Search for the cell housing the specified text and yield its [x, y] center coordinate. 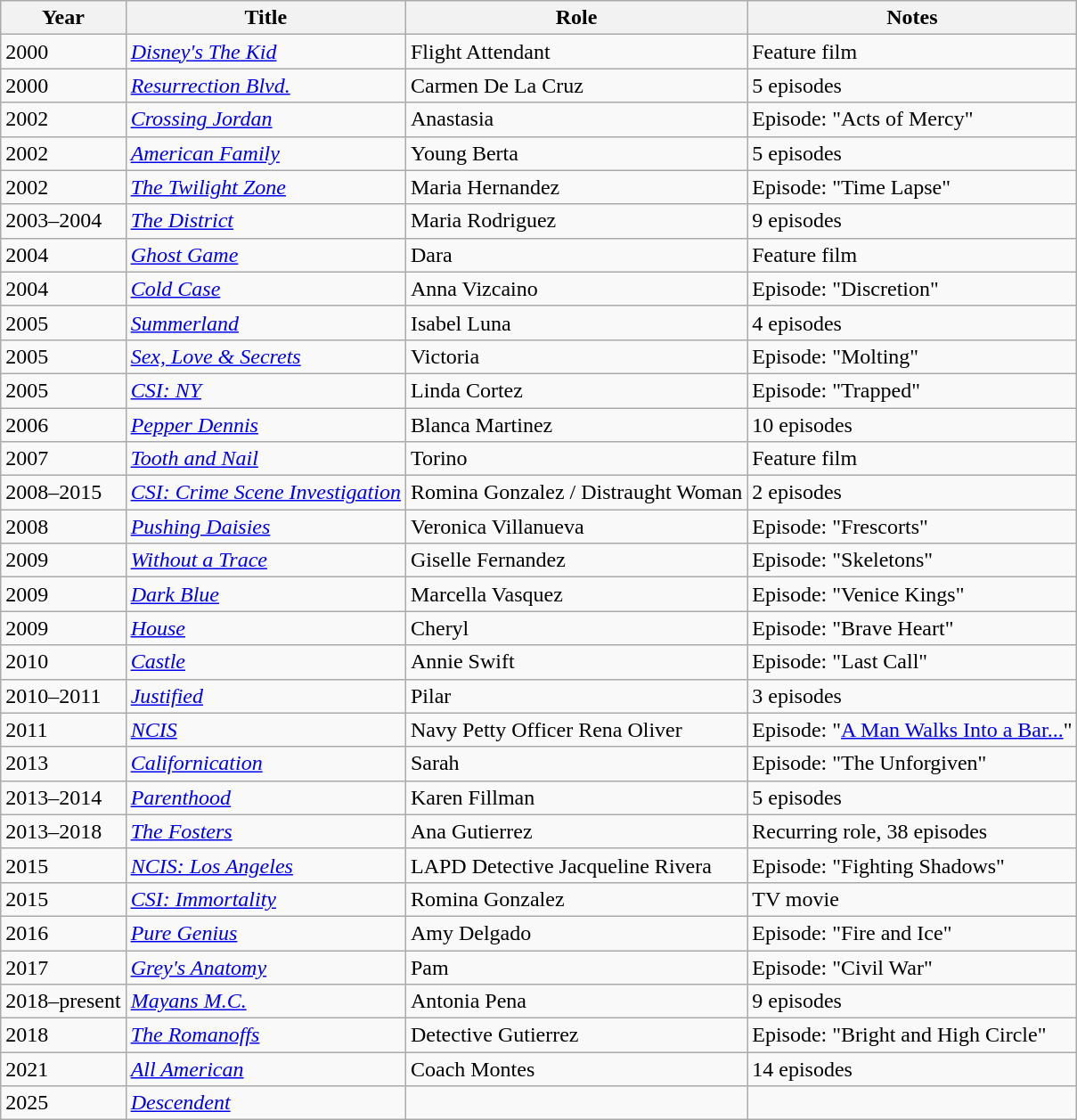
Cheryl [575, 628]
Disney's The Kid [265, 52]
Descendent [265, 1103]
Blanca Martinez [575, 425]
The Romanoffs [265, 1035]
2013 [63, 764]
Flight Attendant [575, 52]
Episode: "Civil War" [912, 967]
Parenthood [265, 797]
Episode: "Brave Heart" [912, 628]
Episode: "Discretion" [912, 289]
2010–2011 [63, 696]
Summerland [265, 323]
Dark Blue [265, 594]
Veronica Villanueva [575, 527]
2018–present [63, 1001]
Giselle Fernandez [575, 560]
2 episodes [912, 493]
2008 [63, 527]
2011 [63, 730]
Recurring role, 38 episodes [912, 831]
Coach Montes [575, 1069]
2017 [63, 967]
Episode: "Frescorts" [912, 527]
10 episodes [912, 425]
Episode: "Fire and Ice" [912, 933]
2006 [63, 425]
14 episodes [912, 1069]
Grey's Anatomy [265, 967]
House [265, 628]
Annie Swift [575, 662]
Episode: "Venice Kings" [912, 594]
American Family [265, 153]
Marcella Vasquez [575, 594]
2008–2015 [63, 493]
2010 [63, 662]
Pushing Daisies [265, 527]
Episode: "Time Lapse" [912, 187]
Episode: "Acts of Mercy" [912, 119]
Anna Vizcaino [575, 289]
Notes [912, 18]
Linda Cortez [575, 390]
Torino [575, 459]
Pam [575, 967]
2025 [63, 1103]
NCIS [265, 730]
3 episodes [912, 696]
Justified [265, 696]
TV movie [912, 899]
Detective Gutierrez [575, 1035]
The Twilight Zone [265, 187]
Episode: "Skeletons" [912, 560]
The Fosters [265, 831]
Isabel Luna [575, 323]
Cold Case [265, 289]
2003–2004 [63, 221]
Castle [265, 662]
Episode: "Fighting Shadows" [912, 865]
Dara [575, 255]
The District [265, 221]
Californication [265, 764]
Romina Gonzalez [575, 899]
NCIS: Los Angeles [265, 865]
Karen Fillman [575, 797]
Anastasia [575, 119]
Tooth and Nail [265, 459]
2007 [63, 459]
CSI: Immortality [265, 899]
Navy Petty Officer Rena Oliver [575, 730]
Episode: "The Unforgiven" [912, 764]
Episode: "A Man Walks Into a Bar..." [912, 730]
Young Berta [575, 153]
2016 [63, 933]
Romina Gonzalez / Distraught Woman [575, 493]
Mayans M.C. [265, 1001]
Sex, Love & Secrets [265, 356]
Without a Trace [265, 560]
LAPD Detective Jacqueline Rivera [575, 865]
Episode: "Molting" [912, 356]
Pure Genius [265, 933]
Antonia Pena [575, 1001]
Amy Delgado [575, 933]
Maria Hernandez [575, 187]
Episode: "Trapped" [912, 390]
Maria Rodriguez [575, 221]
Pilar [575, 696]
Title [265, 18]
Ana Gutierrez [575, 831]
Resurrection Blvd. [265, 86]
Role [575, 18]
Ghost Game [265, 255]
4 episodes [912, 323]
2018 [63, 1035]
Episode: "Last Call" [912, 662]
Episode: "Bright and High Circle" [912, 1035]
Sarah [575, 764]
CSI: Crime Scene Investigation [265, 493]
All American [265, 1069]
2021 [63, 1069]
Carmen De La Cruz [575, 86]
2013–2014 [63, 797]
Year [63, 18]
Pepper Dennis [265, 425]
Victoria [575, 356]
CSI: NY [265, 390]
Crossing Jordan [265, 119]
2013–2018 [63, 831]
